Extract the [x, y] coordinate from the center of the cell holding the provided text.  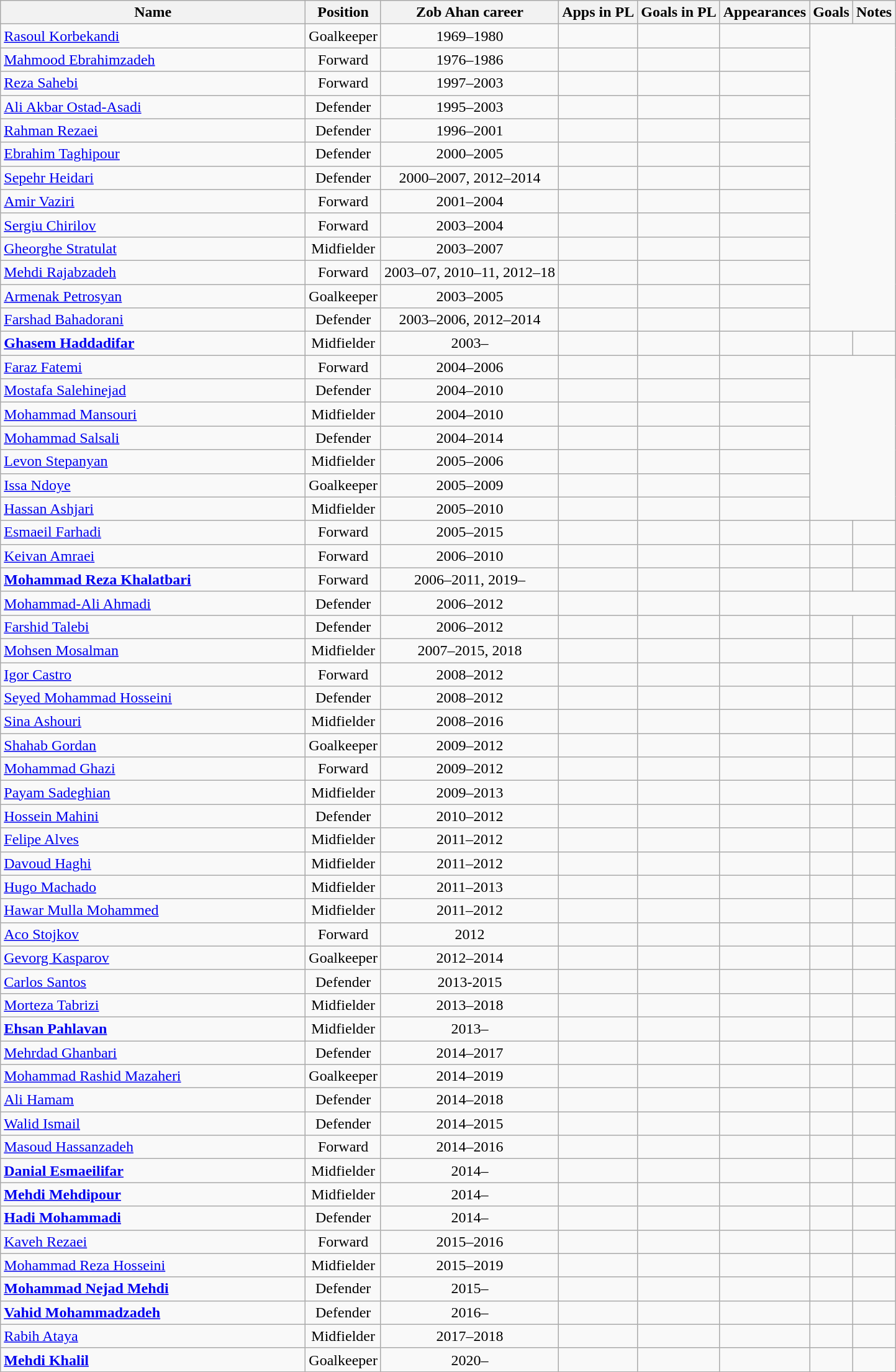
Appearances [764, 12]
Hawar Mulla Mohammed [153, 911]
Rahman Rezaei [153, 130]
Sepehr Heidari [153, 178]
Zob Ahan career [469, 12]
Mohammad Salsali [153, 438]
1969–1980 [469, 36]
Keivan Amraei [153, 556]
Mohammad Ghazi [153, 769]
Farshid Talebi [153, 627]
Levon Stepanyan [153, 461]
2016– [469, 1312]
2014–2018 [469, 1100]
Notes [874, 12]
Esmaeil Farhadi [153, 532]
Ehsan Pahlavan [153, 1029]
Ali Akbar Ostad-Asadi [153, 107]
2001–2004 [469, 201]
1995–2003 [469, 107]
Vahid Mohammadzadeh [153, 1312]
Amir Vaziri [153, 201]
Mohammad Reza Hosseini [153, 1265]
2003–2007 [469, 248]
Payam Sadeghian [153, 793]
Faraz Fatemi [153, 367]
Danial Esmaeilifar [153, 1171]
2011–2013 [469, 887]
Hassan Ashjari [153, 509]
2009–2013 [469, 793]
Rabih Ataya [153, 1336]
Mehdi Mehdipour [153, 1194]
1976–1986 [469, 60]
2012–2014 [469, 958]
Mohammad Mansouri [153, 414]
Hossein Mahini [153, 816]
2003–2004 [469, 225]
Gevorg Kasparov [153, 958]
Mehdi Rajabzadeh [153, 272]
Rasoul Korbekandi [153, 36]
2006–2010 [469, 556]
2014–2019 [469, 1076]
Walid Ismail [153, 1124]
Masoud Hassanzadeh [153, 1147]
Mahmood Ebrahimzadeh [153, 60]
2000–2005 [469, 154]
2012 [469, 934]
2003–07, 2010–11, 2012–18 [469, 272]
Reza Sahebi [153, 83]
Mohammad Rashid Mazaheri [153, 1076]
Seyed Mohammad Hosseini [153, 698]
2005–2009 [469, 485]
2014–2016 [469, 1147]
Issa Ndoye [153, 485]
2004–2014 [469, 438]
Mohammad Reza Khalatbari [153, 579]
2010–2012 [469, 816]
2015–2019 [469, 1265]
2006–2011, 2019– [469, 579]
Ebrahim Taghipour [153, 154]
Ghasem Haddadifar [153, 343]
2003– [469, 343]
Mehdi Khalil [153, 1360]
Morteza Tabrizi [153, 1005]
2003–2006, 2012–2014 [469, 320]
2013–2018 [469, 1005]
Armenak Petrosyan [153, 296]
Sina Ashouri [153, 722]
Mostafa Salehinejad [153, 391]
Igor Castro [153, 674]
Goals [831, 12]
1996–2001 [469, 130]
2017–2018 [469, 1336]
Carlos Santos [153, 981]
2005–2010 [469, 509]
Apps in PL [599, 12]
Farshad Bahadorani [153, 320]
2007–2015, 2018 [469, 650]
1997–2003 [469, 83]
Hadi Mohammadi [153, 1218]
Felipe Alves [153, 840]
2015–2016 [469, 1242]
Aco Stojkov [153, 934]
Name [153, 12]
2000–2007, 2012–2014 [469, 178]
Mohammad-Ali Ahmadi [153, 603]
Position [343, 12]
Mohammad Nejad Mehdi [153, 1289]
Ali Hamam [153, 1100]
Sergiu Chirilov [153, 225]
Hugo Machado [153, 887]
2004–2006 [469, 367]
Kaveh Rezaei [153, 1242]
Davoud Haghi [153, 863]
2014–2017 [469, 1053]
2013– [469, 1029]
2020– [469, 1360]
2008–2016 [469, 722]
Mohsen Mosalman [153, 650]
2013-2015 [469, 981]
Goals in PL [679, 12]
Gheorghe Stratulat [153, 248]
Shahab Gordan [153, 745]
2005–2015 [469, 532]
Mehrdad Ghanbari [153, 1053]
2014–2015 [469, 1124]
2015– [469, 1289]
2005–2006 [469, 461]
2003–2005 [469, 296]
